Return the (X, Y) coordinate for the center point of the cell that contains the specified text.  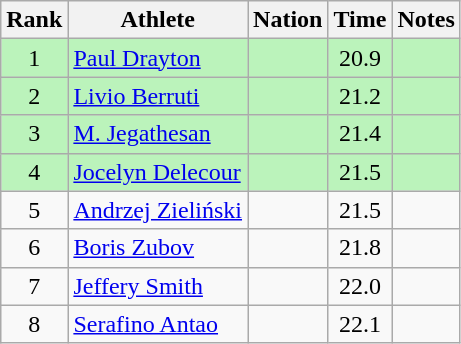
Notes (426, 20)
Rank (34, 20)
Paul Drayton (158, 58)
6 (34, 248)
Time (360, 20)
21.8 (360, 248)
7 (34, 286)
3 (34, 134)
Athlete (158, 20)
Livio Berruti (158, 96)
22.1 (360, 324)
Nation (288, 20)
M. Jegathesan (158, 134)
Boris Zubov (158, 248)
Jocelyn Delecour (158, 172)
Serafino Antao (158, 324)
20.9 (360, 58)
8 (34, 324)
4 (34, 172)
21.4 (360, 134)
Jeffery Smith (158, 286)
5 (34, 210)
21.2 (360, 96)
Andrzej Zieliński (158, 210)
22.0 (360, 286)
2 (34, 96)
1 (34, 58)
